Identify which cell holds the provided text, then report its (X, Y) central coordinate. 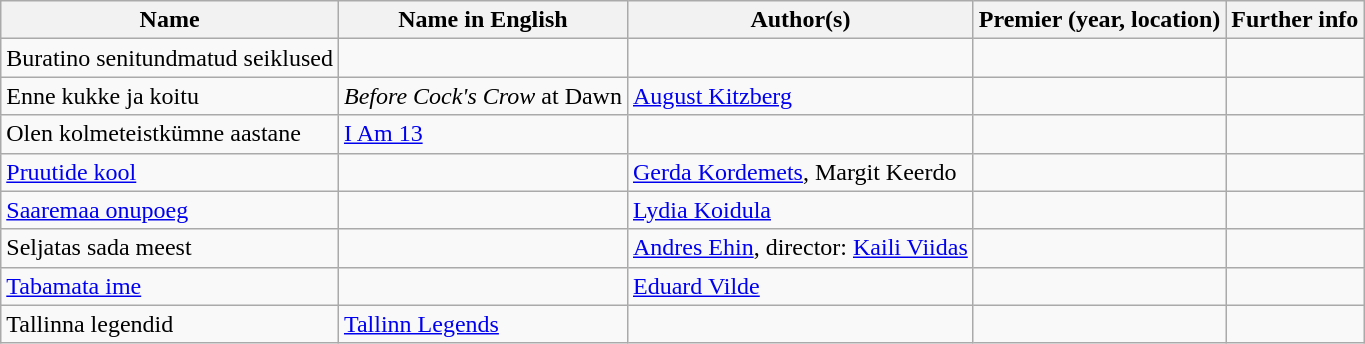
Premier (year, location) (1100, 20)
August Kitzberg (800, 96)
Pruutide kool (170, 172)
Eduard Vilde (800, 286)
Andres Ehin, director: Kaili Viidas (800, 248)
Tallinna legendid (170, 324)
Buratino senitundmatud seiklused (170, 58)
Tallinn Legends (482, 324)
Further info (1295, 20)
Lydia Koidula (800, 210)
Name in English (482, 20)
Enne kukke ja koitu (170, 96)
Saaremaa onupoeg (170, 210)
Olen kolmeteistkümne aastane (170, 134)
Before Cock's Crow at Dawn (482, 96)
Seljatas sada meest (170, 248)
Gerda Kordemets, Margit Keerdo (800, 172)
Tabamata ime (170, 286)
I Am 13 (482, 134)
Author(s) (800, 20)
Name (170, 20)
